Extract the (X, Y) coordinate from the center of the cell holding the provided text.  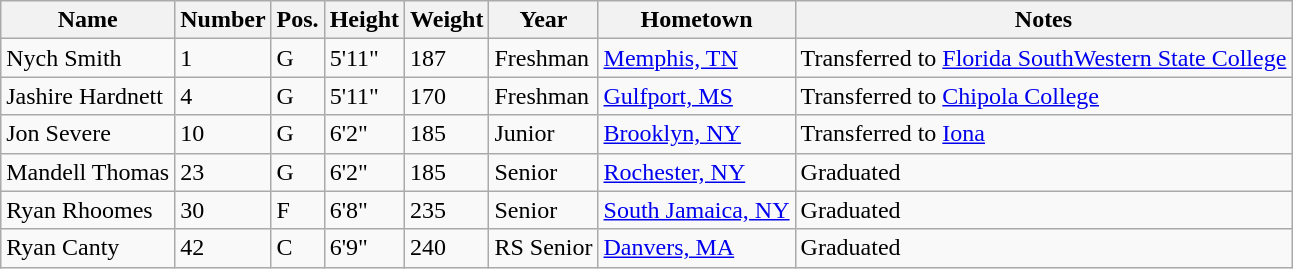
Name (88, 20)
235 (447, 210)
Jashire Hardnett (88, 96)
187 (447, 58)
4 (223, 96)
Jon Severe (88, 134)
Transferred to Florida SouthWestern State College (1044, 58)
C (298, 248)
Rochester, NY (696, 172)
10 (223, 134)
6'8" (364, 210)
Danvers, MA (696, 248)
Junior (544, 134)
6'9" (364, 248)
Year (544, 20)
Transferred to Chipola College (1044, 96)
240 (447, 248)
Weight (447, 20)
Number (223, 20)
Mandell Thomas (88, 172)
Nych Smith (88, 58)
30 (223, 210)
Hometown (696, 20)
1 (223, 58)
Pos. (298, 20)
Height (364, 20)
23 (223, 172)
Ryan Rhoomes (88, 210)
170 (447, 96)
Gulfport, MS (696, 96)
42 (223, 248)
Memphis, TN (696, 58)
Notes (1044, 20)
South Jamaica, NY (696, 210)
RS Senior (544, 248)
Brooklyn, NY (696, 134)
Transferred to Iona (1044, 134)
F (298, 210)
Ryan Canty (88, 248)
